From the cell containing the given text, extract its center point as (X, Y) coordinate. 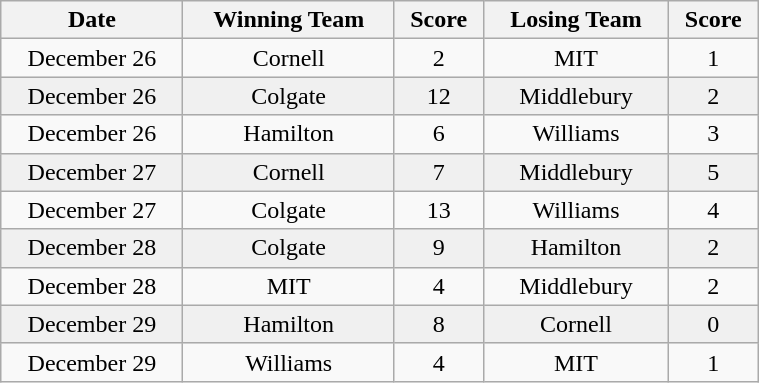
5 (714, 172)
7 (438, 172)
0 (714, 324)
Losing Team (576, 20)
3 (714, 134)
9 (438, 248)
8 (438, 324)
12 (438, 96)
13 (438, 210)
Winning Team (288, 20)
Date (92, 20)
6 (438, 134)
